Locate the cell with the specified text and output its [x, y] center coordinate. 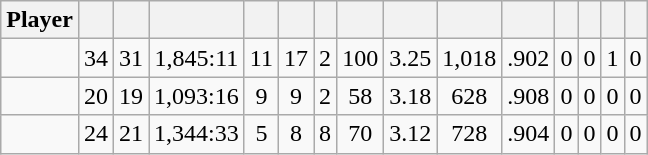
58 [360, 96]
1 [612, 58]
11 [261, 58]
24 [96, 134]
3.12 [410, 134]
.908 [528, 96]
.902 [528, 58]
70 [360, 134]
34 [96, 58]
17 [296, 58]
31 [132, 58]
1,845:11 [197, 58]
3.25 [410, 58]
.904 [528, 134]
1,344:33 [197, 134]
20 [96, 96]
3.18 [410, 96]
21 [132, 134]
728 [470, 134]
5 [261, 134]
19 [132, 96]
Player [40, 20]
1,093:16 [197, 96]
1,018 [470, 58]
628 [470, 96]
100 [360, 58]
